Find where the given text appears and provide that cell's center as [x, y] coordinate. 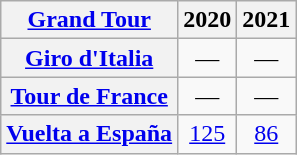
Vuelta a España [90, 134]
Giro d'Italia [90, 58]
125 [208, 134]
2021 [266, 20]
2020 [208, 20]
Grand Tour [90, 20]
Tour de France [90, 96]
86 [266, 134]
